Determine the (x, y) coordinate at the center of the cell enclosing the given text.  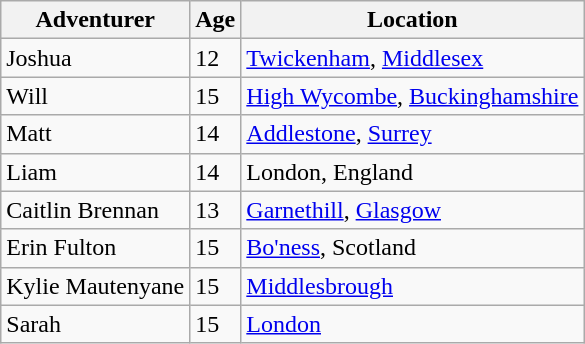
Addlestone, Surrey (412, 134)
Twickenham, Middlesex (412, 58)
Erin Fulton (96, 248)
Caitlin Brennan (96, 210)
Adventurer (96, 20)
Location (412, 20)
Bo'ness, Scotland (412, 248)
Will (96, 96)
12 (216, 58)
London (412, 324)
Matt (96, 134)
London, England (412, 172)
Garnethill, Glasgow (412, 210)
Liam (96, 172)
Kylie Mautenyane (96, 286)
High Wycombe, Buckinghamshire (412, 96)
Sarah (96, 324)
Joshua (96, 58)
Age (216, 20)
13 (216, 210)
Middlesbrough (412, 286)
